Return (X, Y) of the center of cell containing provided text 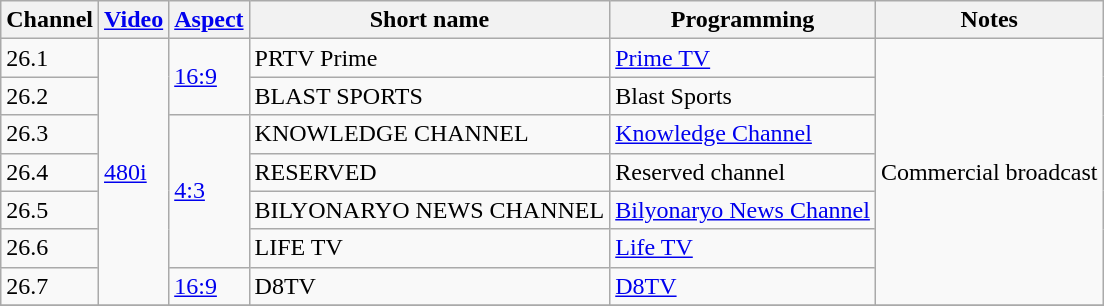
Prime TV (743, 58)
26.7 (50, 286)
BLAST SPORTS (430, 96)
Notes (989, 20)
Short name (430, 20)
4:3 (209, 191)
Aspect (209, 20)
Channel (50, 20)
26.5 (50, 210)
26.6 (50, 248)
26.4 (50, 172)
Bilyonaryo News Channel (743, 210)
Blast Sports (743, 96)
Knowledge Channel (743, 134)
26.3 (50, 134)
BILYONARYO NEWS CHANNEL (430, 210)
Reserved channel (743, 172)
PRTV Prime (430, 58)
Video (134, 20)
Commercial broadcast (989, 172)
RESERVED (430, 172)
480i (134, 172)
Programming (743, 20)
26.2 (50, 96)
KNOWLEDGE CHANNEL (430, 134)
LIFE TV (430, 248)
Life TV (743, 248)
26.1 (50, 58)
